Return the [X, Y] coordinate for the center point of the cell that contains the specified text.  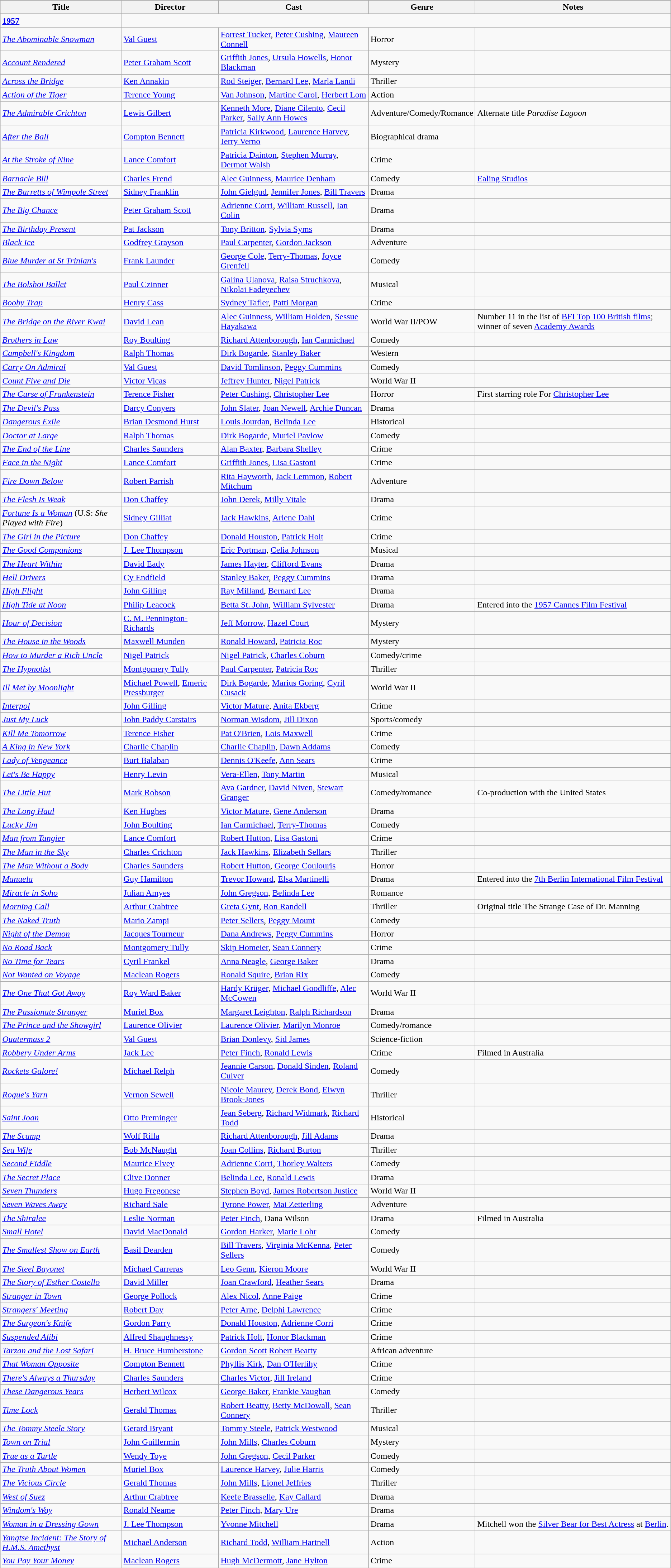
Victor Mature, Anita Ekberg [294, 706]
John Gielgud, Jennifer Jones, Bill Travers [294, 192]
David Eady [170, 564]
Miracle in Soho [61, 893]
Dirk Bogarde, Stanley Baker [294, 353]
These Dangerous Years [61, 1391]
Town on Trial [61, 1442]
Jeff Morrow, Hazel Court [294, 623]
Entered into the 1957 Cannes Film Festival [573, 605]
Blue Murder at St Trinian's [61, 261]
West of Suez [61, 1497]
C. M. Pennington-Richards [170, 623]
The Hypnotist [61, 669]
Leslie Norman [170, 1218]
Biographical drama [422, 136]
John Derek, Milly Vitale [294, 500]
Burt Balaban [170, 761]
Adrienne Corri, Thorley Walters [294, 1163]
World War II/POW [422, 321]
Notes [573, 7]
Alec Guinness, William Holden, Sessue Hayakawa [294, 321]
Paul Czinner [170, 285]
H. Bruce Humberstone [170, 1350]
Frank Launder [170, 261]
Hour of Decision [61, 623]
Pat Jackson [170, 229]
Galina Ulanova, Raisa Struchkova, Nikolai Fadeyechev [294, 285]
Time Lock [61, 1410]
Michael Anderson [170, 1543]
The Shiralee [61, 1218]
Michael Powell, Emeric Pressburger [170, 687]
Manuela [61, 879]
Vera-Ellen, Tony Martin [294, 774]
Ronald Squire, Brian Rix [294, 975]
Jeffrey Hunter, Nigel Patrick [294, 381]
Rita Hayworth, Jack Lemmon, Robert Mitchum [294, 481]
The Bolshoi Ballet [61, 285]
Adrienne Corri, William Russell, Ian Colin [294, 210]
Sidney Franklin [170, 192]
Basil Dearden [170, 1250]
Number 11 in the list of BFI Top 100 British films; winner of seven Academy Awards [573, 321]
The One That Got Away [61, 993]
Tony Britton, Sylvia Syms [294, 229]
Eric Portman, Celia Johnson [294, 550]
Rockets Galore! [61, 1071]
Hugo Fregonese [170, 1191]
Ken Hughes [170, 811]
Peter Arne, Delphi Lawrence [294, 1310]
Patrick Holt, Honor Blackman [294, 1337]
The Steel Bayonet [61, 1269]
Patricia Dainton, Stephen Murray, Dermot Walsh [294, 160]
Peter Finch, Ronald Lewis [294, 1053]
George Cole, Terry-Thomas, Joyce Grenfell [294, 261]
Peter Sellers, Peggy Mount [294, 920]
Gordon Harker, Marie Lohr [294, 1232]
Paul Carpenter, Patricia Roc [294, 669]
First starring role For Christopher Lee [573, 394]
Dirk Bogarde, Marius Goring, Cyril Cusack [294, 687]
Norman Wisdom, Jill Dixon [294, 719]
Hell Drivers [61, 577]
The Vicious Circle [61, 1483]
Peter Cushing, Christopher Lee [294, 394]
John Boulting [170, 825]
Tyrone Power, Mai Zetterling [294, 1204]
Pat O'Brien, Lois Maxwell [294, 733]
Donald Houston, Patrick Holt [294, 537]
Dirk Bogarde, Muriel Pavlow [294, 435]
Charles Victor, Jill Ireland [294, 1378]
Laurence Harvey, Julie Harris [294, 1469]
Lewis Gilbert [170, 113]
Title [61, 7]
Fortune Is a Woman (U.S: She Played with Fire) [61, 518]
Terence Young [170, 95]
Charles Crichton [170, 852]
Fire Down Below [61, 481]
Ken Annakin [170, 81]
John Mills, Charles Coburn [294, 1442]
Co-production with the United States [573, 793]
Victor Vicas [170, 381]
Romance [422, 893]
Count Five and Die [61, 381]
Charlie Chaplin [170, 747]
Patricia Kirkwood, Laurence Harvey, Jerry Verno [294, 136]
Keefe Brasselle, Kay Callard [294, 1497]
Maurice Elvey [170, 1163]
Lucky Jim [61, 825]
The Bridge on the River Kwai [61, 321]
Second Fiddle [61, 1163]
Richard Attenborough, Ian Carmichael [294, 340]
Nigel Patrick [170, 655]
Richard Sale [170, 1204]
True as a Turtle [61, 1455]
Ian Carmichael, Terry-Thomas [294, 825]
The Passionate Stranger [61, 1012]
Rod Steiger, Bernard Lee, Marla Landi [294, 81]
Peter Finch, Mary Ure [294, 1510]
The Prince and the Showgirl [61, 1025]
No Time for Tears [61, 961]
Skip Homeier, Sean Connery [294, 947]
Dangerous Exile [61, 421]
John Gregson, Belinda Lee [294, 893]
Jack Lee [170, 1053]
Seven Thunders [61, 1191]
Kill Me Tomorrow [61, 733]
There's Always a Thursday [61, 1378]
Anna Neagle, George Baker [294, 961]
Hugh McDermott, Jane Hylton [294, 1561]
Philip Leacock [170, 605]
Alex Nicol, Anne Paige [294, 1296]
Michael Relph [170, 1071]
Yvonne Mitchell [294, 1524]
The Man Without a Body [61, 866]
Brian Desmond Hurst [170, 421]
Rogue's Yarn [61, 1095]
Cy Endfield [170, 577]
Jack Hawkins, Arlene Dahl [294, 518]
Account Rendered [61, 62]
Booby Trap [61, 303]
Donald Houston, Adrienne Corri [294, 1323]
The Barretts of Wimpole Street [61, 192]
Michael Carreras [170, 1269]
Clive Donner [170, 1177]
Charles Frend [170, 178]
Leo Genn, Kieron Moore [294, 1269]
Hardy Krüger, Michael Goodliffe, Alec McCowen [294, 993]
How to Murder a Rich Uncle [61, 655]
Phyllis Kirk, Dan O'Herlihy [294, 1364]
Tarzan and the Lost Safari [61, 1350]
Joan Crawford, Heather Sears [294, 1282]
Ealing Studios [573, 178]
You Pay Your Money [61, 1561]
After the Ball [61, 136]
Gordon Parry [170, 1323]
That Woman Opposite [61, 1364]
The Smallest Show on Earth [61, 1250]
Wolf Rilla [170, 1136]
Just My Luck [61, 719]
Night of the Demon [61, 934]
Nicole Maurey, Derek Bond, Elwyn Brook-Jones [294, 1095]
Robert Beatty, Betty McDowall, Sean Connery [294, 1410]
Comedy/crime [422, 655]
Wendy Toye [170, 1455]
Van Johnson, Martine Carol, Herbert Lom [294, 95]
Belinda Lee, Ronald Lewis [294, 1177]
The Admirable Crichton [61, 113]
Suspended Alibi [61, 1337]
Mitchell won the Silver Bear for Best Actress at Berlin. [573, 1524]
The Naked Truth [61, 920]
The Long Haul [61, 811]
Man from Tangier [61, 838]
Bill Travers, Virginia McKenna, Peter Sellers [294, 1250]
Sydney Tafler, Patti Morgan [294, 303]
John Slater, Joan Newell, Archie Duncan [294, 408]
Louis Jourdan, Belinda Lee [294, 421]
Victor Mature, Gene Anderson [294, 811]
Sea Wife [61, 1150]
Griffith Jones, Ursula Howells, Honor Blackman [294, 62]
Adventure/Comedy/Romance [422, 113]
David Miller [170, 1282]
At the Stroke of Nine [61, 160]
Interpol [61, 706]
Betta St. John, William Sylvester [294, 605]
Genre [422, 7]
Let's Be Happy [61, 774]
Griffith Jones, Lisa Gastoni [294, 462]
Maxwell Munden [170, 642]
David Lean [170, 321]
Cyril Frankel [170, 961]
Saint Joan [61, 1117]
Jack Hawkins, Elizabeth Sellars [294, 852]
Robert Day [170, 1310]
Woman in a Dressing Gown [61, 1524]
The Abominable Snowman [61, 39]
Robert Hutton, George Coulouris [294, 866]
David MacDonald [170, 1232]
The End of the Line [61, 449]
Yangtse Incident: The Story of H.M.S. Amethyst [61, 1543]
Tommy Steele, Patrick Westwood [294, 1428]
Dennis O'Keefe, Ann Sears [294, 761]
No Road Back [61, 947]
Mark Robson [170, 793]
Lady of Vengeance [61, 761]
Jacques Tourneur [170, 934]
Western [422, 353]
Across the Bridge [61, 81]
Robert Hutton, Lisa Gastoni [294, 838]
Alternate title Paradise Lagoon [573, 113]
Robbery Under Arms [61, 1053]
Guy Hamilton [170, 879]
Forrest Tucker, Peter Cushing, Maureen Connell [294, 39]
Carry On Admiral [61, 367]
The Truth About Women [61, 1469]
Doctor at Large [61, 435]
Peter Finch, Dana Wilson [294, 1218]
Gordon Scott Robert Beatty [294, 1350]
Roy Boulting [170, 340]
Darcy Conyers [170, 408]
Laurence Olivier, Marilyn Monroe [294, 1025]
Stranger in Town [61, 1296]
Vernon Sewell [170, 1095]
The Curse of Frankenstein [61, 394]
High Tide at Noon [61, 605]
Kenneth More, Diane Cilento, Cecil Parker, Sally Ann Howes [294, 113]
African adventure [422, 1350]
Action of the Tiger [61, 95]
Ill Met by Moonlight [61, 687]
The Heart Within [61, 564]
Stephen Boyd, James Robertson Justice [294, 1191]
George Pollock [170, 1296]
Alfred Shaughnessy [170, 1337]
Original title The Strange Case of Dr. Manning [573, 906]
The Little Hut [61, 793]
The Scamp [61, 1136]
The Tommy Steele Story [61, 1428]
Henry Levin [170, 774]
Ray Milland, Bernard Lee [294, 591]
Robert Parrish [170, 481]
1957 [61, 21]
The Flesh Is Weak [61, 500]
James Hayter, Clifford Evans [294, 564]
George Baker, Frankie Vaughan [294, 1391]
Quatermass 2 [61, 1039]
The Big Chance [61, 210]
Laurence Olivier [170, 1025]
Greta Gynt, Ron Randell [294, 906]
David Tomlinson, Peggy Cummins [294, 367]
Director [170, 7]
Sports/comedy [422, 719]
Paul Carpenter, Gordon Jackson [294, 243]
The Devil's Pass [61, 408]
Nigel Patrick, Charles Coburn [294, 655]
Dana Andrews, Peggy Cummins [294, 934]
Morning Call [61, 906]
John Paddy Carstairs [170, 719]
Bob McNaught [170, 1150]
Sidney Gilliat [170, 518]
Charlie Chaplin, Dawn Addams [294, 747]
Black Ice [61, 243]
The Story of Esther Costello [61, 1282]
High Flight [61, 591]
Gerard Bryant [170, 1428]
Joan Collins, Richard Burton [294, 1150]
Campbell's Kingdom [61, 353]
Godfrey Grayson [170, 243]
The House in the Woods [61, 642]
Seven Waves Away [61, 1204]
The Surgeon's Knife [61, 1323]
Mario Zampi [170, 920]
Not Wanted on Voyage [61, 975]
Otto Preminger [170, 1117]
Ava Gardner, David Niven, Stewart Granger [294, 793]
Cast [294, 7]
Brian Donlevy, Sid James [294, 1039]
Alec Guinness, Maurice Denham [294, 178]
Ronald Neame [170, 1510]
Richard Todd, William Hartnell [294, 1543]
Herbert Wilcox [170, 1391]
Jean Seberg, Richard Widmark, Richard Todd [294, 1117]
Brothers in Law [61, 340]
The Good Companions [61, 550]
Barnacle Bill [61, 178]
Science-fiction [422, 1039]
The Secret Place [61, 1177]
Alan Baxter, Barbara Shelley [294, 449]
John Guillermin [170, 1442]
Margaret Leighton, Ralph Richardson [294, 1012]
Jeannie Carson, Donald Sinden, Roland Culver [294, 1071]
Stanley Baker, Peggy Cummins [294, 577]
The Birthday Present [61, 229]
John Mills, Lionel Jeffries [294, 1483]
Roy Ward Baker [170, 993]
Julian Amyes [170, 893]
Strangers' Meeting [61, 1310]
Ronald Howard, Patricia Roc [294, 642]
The Girl in the Picture [61, 537]
John Gregson, Cecil Parker [294, 1455]
Entered into the 7th Berlin International Film Festival [573, 879]
Windom's Way [61, 1510]
A King in New York [61, 747]
Small Hotel [61, 1232]
Richard Attenborough, Jill Adams [294, 1136]
The Man in the Sky [61, 852]
Trevor Howard, Elsa Martinelli [294, 879]
Face in the Night [61, 462]
Henry Cass [170, 303]
